Return (X, Y) of the center of cell containing provided text 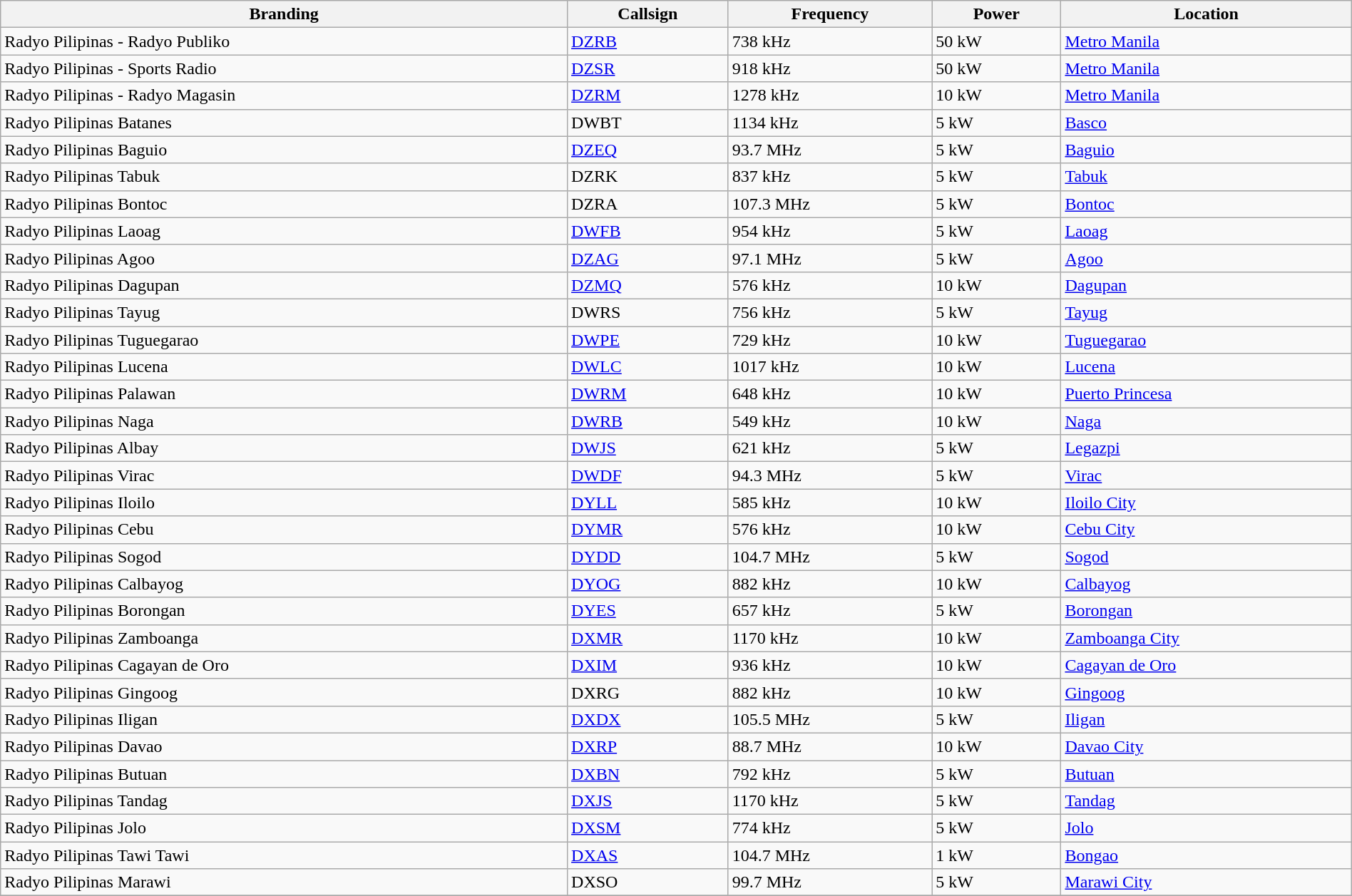
107.3 MHz (830, 204)
DXBN (648, 773)
Radyo Pilipinas Batanes (284, 123)
Calbayog (1207, 584)
1017 kHz (830, 367)
Radyo Pilipinas Calbayog (284, 584)
DXMR (648, 638)
Agoo (1207, 258)
585 kHz (830, 503)
DZMQ (648, 285)
DWDF (648, 475)
Tandag (1207, 801)
Radyo Pilipinas Borongan (284, 611)
Bontoc (1207, 204)
Jolo (1207, 828)
Radyo Pilipinas Cagayan de Oro (284, 665)
93.7 MHz (830, 150)
DWJS (648, 448)
DXSM (648, 828)
1278 kHz (830, 96)
Radyo Pilipinas Naga (284, 421)
DYOG (648, 584)
Dagupan (1207, 285)
99.7 MHz (830, 882)
Radyo Pilipinas Cebu (284, 530)
621 kHz (830, 448)
DXDX (648, 719)
Zamboanga City (1207, 638)
Iligan (1207, 719)
Virac (1207, 475)
Radyo Pilipinas Tawi Tawi (284, 855)
DZRB (648, 41)
738 kHz (830, 41)
DWFB (648, 231)
Radyo Pilipinas Tabuk (284, 177)
549 kHz (830, 421)
DWRS (648, 312)
DYES (648, 611)
1134 kHz (830, 123)
DWRM (648, 394)
Iloilo City (1207, 503)
657 kHz (830, 611)
88.7 MHz (830, 746)
Branding (284, 14)
Basco (1207, 123)
DXRP (648, 746)
Radyo Pilipinas Iligan (284, 719)
Legazpi (1207, 448)
Gingoog (1207, 692)
Baguio (1207, 150)
DWRB (648, 421)
Naga (1207, 421)
Location (1207, 14)
Bongao (1207, 855)
105.5 MHz (830, 719)
DZRK (648, 177)
756 kHz (830, 312)
Radyo Pilipinas Jolo (284, 828)
DXJS (648, 801)
DXSO (648, 882)
Laoag (1207, 231)
Radyo Pilipinas Zamboanga (284, 638)
Radyo Pilipinas Butuan (284, 773)
Power (997, 14)
DWBT (648, 123)
Radyo Pilipinas Gingoog (284, 692)
DXRG (648, 692)
Frequency (830, 14)
DZSR (648, 68)
Radyo Pilipinas Dagupan (284, 285)
Radyo Pilipinas Tayug (284, 312)
954 kHz (830, 231)
Radyo Pilipinas Baguio (284, 150)
DXAS (648, 855)
Davao City (1207, 746)
Radyo Pilipinas - Radyo Magasin (284, 96)
97.1 MHz (830, 258)
837 kHz (830, 177)
Radyo Pilipinas Lucena (284, 367)
Radyo Pilipinas - Sports Radio (284, 68)
Tuguegarao (1207, 340)
Radyo Pilipinas Albay (284, 448)
DZRM (648, 96)
DZRA (648, 204)
Radyo Pilipinas Marawi (284, 882)
Lucena (1207, 367)
DWPE (648, 340)
94.3 MHz (830, 475)
Cagayan de Oro (1207, 665)
Radyo Pilipinas Agoo (284, 258)
1 kW (997, 855)
792 kHz (830, 773)
918 kHz (830, 68)
Radyo Pilipinas Sogod (284, 557)
Butuan (1207, 773)
Tabuk (1207, 177)
Cebu City (1207, 530)
Marawi City (1207, 882)
729 kHz (830, 340)
936 kHz (830, 665)
774 kHz (830, 828)
Radyo Pilipinas Bontoc (284, 204)
Radyo Pilipinas Laoag (284, 231)
648 kHz (830, 394)
Radyo Pilipinas Virac (284, 475)
Tayug (1207, 312)
Radyo Pilipinas - Radyo Publiko (284, 41)
DXIM (648, 665)
Radyo Pilipinas Iloilo (284, 503)
DZAG (648, 258)
DYLL (648, 503)
Puerto Princesa (1207, 394)
Radyo Pilipinas Palawan (284, 394)
DZEQ (648, 150)
Borongan (1207, 611)
Radyo Pilipinas Davao (284, 746)
Callsign (648, 14)
Sogod (1207, 557)
DYMR (648, 530)
DWLC (648, 367)
Radyo Pilipinas Tandag (284, 801)
Radyo Pilipinas Tuguegarao (284, 340)
DYDD (648, 557)
